From the cell containing the given text, extract its center point as [x, y] coordinate. 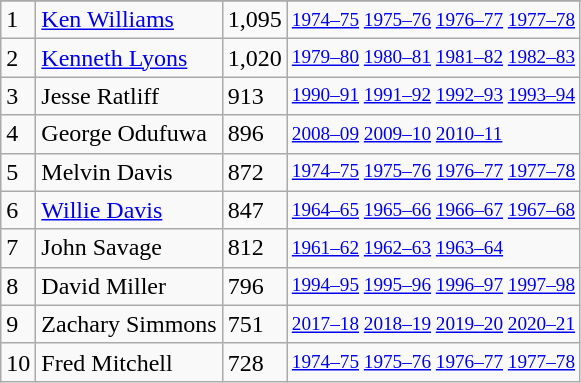
1,020 [254, 58]
728 [254, 362]
6 [18, 210]
9 [18, 324]
John Savage [129, 248]
Fred Mitchell [129, 362]
751 [254, 324]
2017–18 2018–19 2019–20 2020–21 [433, 324]
Willie Davis [129, 210]
7 [18, 248]
3 [18, 96]
1994–95 1995–96 1996–97 1997–98 [433, 286]
2008–09 2009–10 2010–11 [433, 134]
1990–91 1991–92 1992–93 1993–94 [433, 96]
Zachary Simmons [129, 324]
812 [254, 248]
1 [18, 20]
2 [18, 58]
10 [18, 362]
Ken Williams [129, 20]
Melvin Davis [129, 172]
8 [18, 286]
796 [254, 286]
1964–65 1965–66 1966–67 1967–68 [433, 210]
872 [254, 172]
1961–62 1962–63 1963–64 [433, 248]
913 [254, 96]
George Odufuwa [129, 134]
Jesse Ratliff [129, 96]
1,095 [254, 20]
David Miller [129, 286]
Kenneth Lyons [129, 58]
5 [18, 172]
4 [18, 134]
1979–80 1980–81 1981–82 1982–83 [433, 58]
896 [254, 134]
847 [254, 210]
